Locate the cell with the specified text and output its [X, Y] center coordinate. 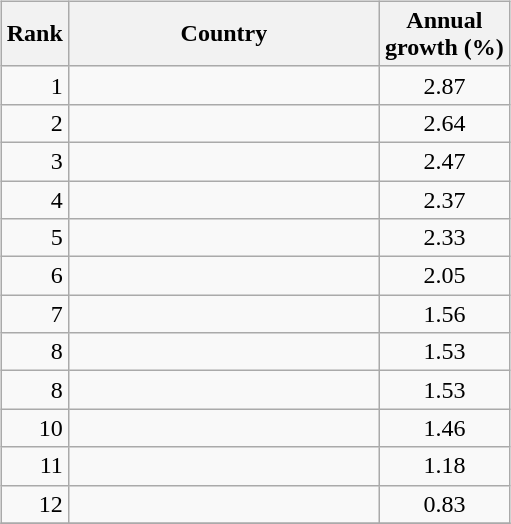
2.37 [444, 199]
1 [34, 85]
Country [224, 34]
5 [34, 238]
1.56 [444, 314]
3 [34, 161]
2.05 [444, 276]
2.33 [444, 238]
10 [34, 428]
1.46 [444, 428]
11 [34, 466]
2.47 [444, 161]
4 [34, 199]
0.83 [444, 504]
2.87 [444, 85]
2 [34, 123]
6 [34, 276]
2.64 [444, 123]
12 [34, 504]
1.18 [444, 466]
Rank [34, 34]
7 [34, 314]
Annualgrowth (%) [444, 34]
